Determine the (X, Y) coordinate at the center of the cell enclosing the given text.  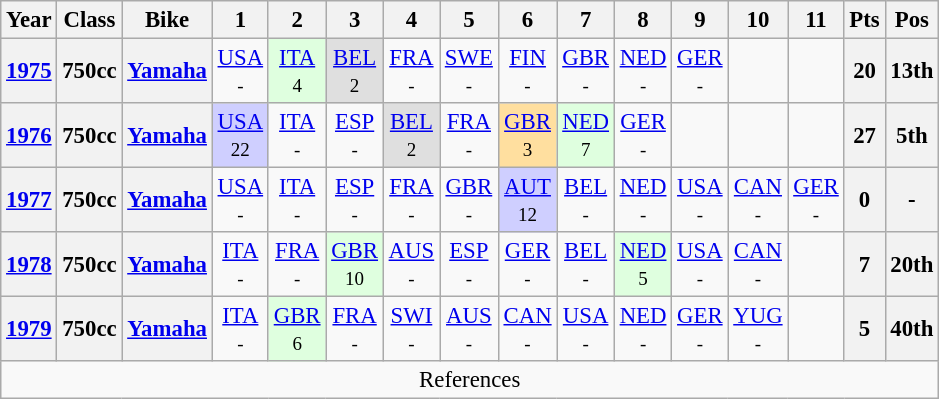
27 (864, 136)
YUG- (758, 330)
9 (700, 20)
1978 (29, 264)
2 (296, 20)
11 (816, 20)
NED7 (586, 136)
10 (758, 20)
Pos (912, 20)
- (912, 200)
1975 (29, 72)
5th (912, 136)
40th (912, 330)
3 (354, 20)
Pts (864, 20)
20th (912, 264)
SWI- (411, 330)
GBR10 (354, 264)
1 (240, 20)
1976 (29, 136)
0 (864, 200)
GBR3 (528, 136)
AUT12 (528, 200)
Bike (167, 20)
6 (528, 20)
8 (642, 20)
13th (912, 72)
1977 (29, 200)
GBR6 (296, 330)
1979 (29, 330)
ITA4 (296, 72)
SWE- (470, 72)
Class (90, 20)
NED5 (642, 264)
4 (411, 20)
USA22 (240, 136)
20 (864, 72)
Year (29, 20)
FIN- (528, 72)
